Return (X, Y) of the center of cell containing provided text 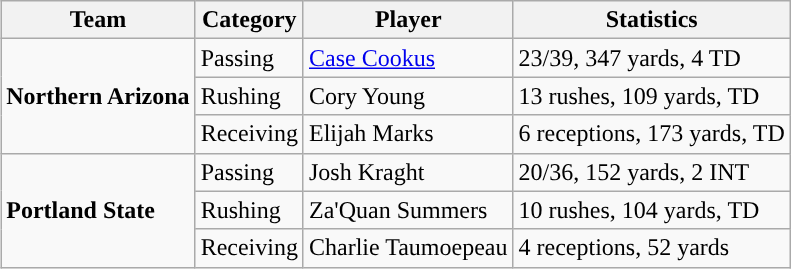
Northern Arizona (98, 96)
13 rushes, 109 yards, TD (652, 96)
Josh Kraght (408, 172)
Elijah Marks (408, 134)
Cory Young (408, 96)
Case Cookus (408, 58)
Player (408, 20)
20/36, 152 yards, 2 INT (652, 172)
4 receptions, 52 yards (652, 248)
6 receptions, 173 yards, TD (652, 134)
Category (249, 20)
10 rushes, 104 yards, TD (652, 210)
Charlie Taumoepeau (408, 248)
Team (98, 20)
Statistics (652, 20)
23/39, 347 yards, 4 TD (652, 58)
Za'Quan Summers (408, 210)
Portland State (98, 210)
